Pinpoint the cell where the given text exists, returning its (x, y) midpoint coordinate. 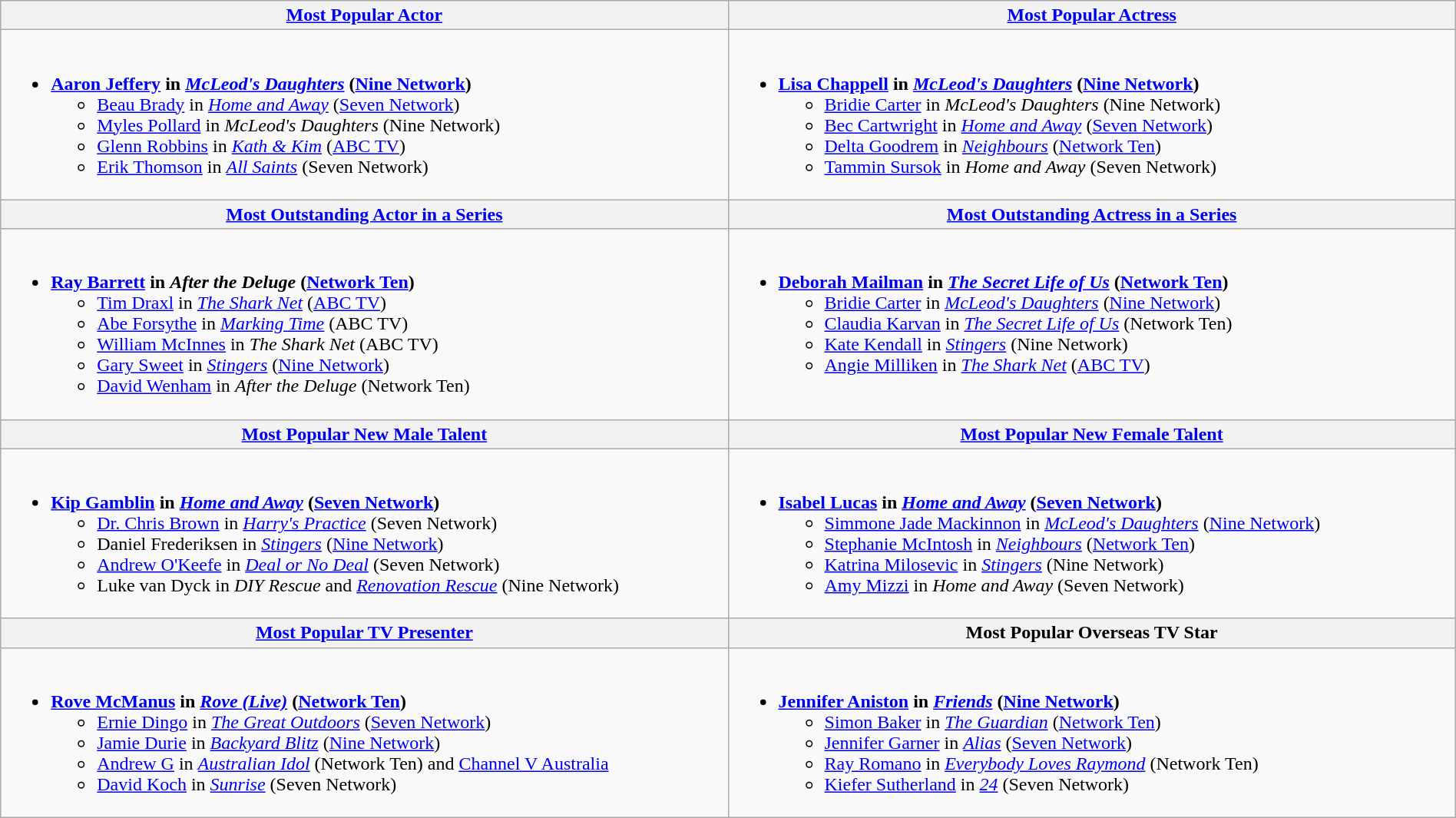
Most Outstanding Actor in a Series (364, 214)
Most Popular Overseas TV Star (1092, 633)
Most Popular Actor (364, 15)
Most Popular New Male Talent (364, 434)
Most Popular Actress (1092, 15)
Most Popular New Female Talent (1092, 434)
Most Popular TV Presenter (364, 633)
Most Outstanding Actress in a Series (1092, 214)
